Return (x, y) of the center of cell containing provided text 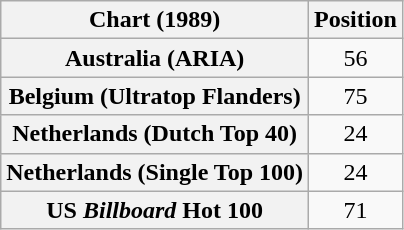
75 (356, 96)
Australia (ARIA) (155, 58)
Netherlands (Single Top 100) (155, 172)
US Billboard Hot 100 (155, 210)
71 (356, 210)
Netherlands (Dutch Top 40) (155, 134)
56 (356, 58)
Position (356, 20)
Belgium (Ultratop Flanders) (155, 96)
Chart (1989) (155, 20)
